Provide the [x, y] coordinate of the cell's center where the given text is located.  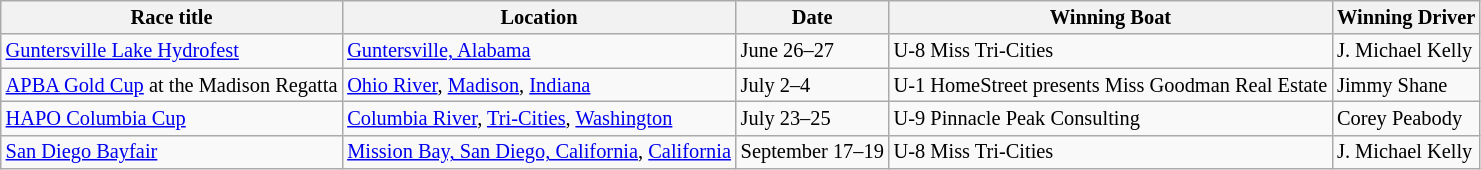
Race title [172, 17]
Winning Boat [1110, 17]
Corey Peabody [1406, 118]
Jimmy Shane [1406, 85]
Guntersville, Alabama [538, 51]
APBA Gold Cup at the Madison Regatta [172, 85]
July 23–25 [812, 118]
Winning Driver [1406, 17]
Guntersville Lake Hydrofest [172, 51]
Location [538, 17]
U-1 HomeStreet presents Miss Goodman Real Estate [1110, 85]
September 17–19 [812, 152]
U-9 Pinnacle Peak Consulting [1110, 118]
Ohio River, Madison, Indiana [538, 85]
San Diego Bayfair [172, 152]
Columbia River, Tri-Cities, Washington [538, 118]
HAPO Columbia Cup [172, 118]
June 26–27 [812, 51]
July 2–4 [812, 85]
Mission Bay, San Diego, California, California [538, 152]
Date [812, 17]
